Search for the cell housing the specified text and yield its (x, y) center coordinate. 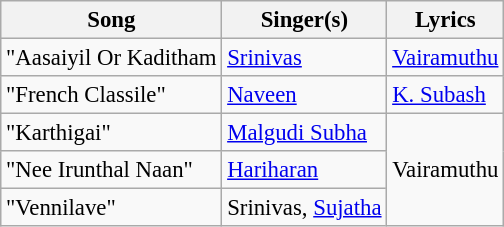
Singer(s) (304, 20)
"Aasaiyil Or Kaditham (112, 58)
"French Classile" (112, 95)
Lyrics (446, 20)
"Nee Irunthal Naan" (112, 170)
Song (112, 20)
Srinivas (304, 58)
Malgudi Subha (304, 133)
Hariharan (304, 170)
Srinivas, Sujatha (304, 208)
Naveen (304, 95)
K. Subash (446, 95)
"Vennilave" (112, 208)
"Karthigai" (112, 133)
